Capture the cell that displays the provided text and extract its [x, y] central coordinate. 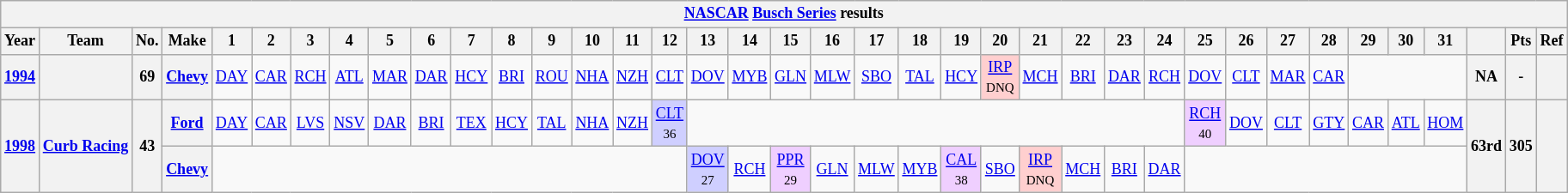
2 [271, 41]
ROU [552, 77]
20 [1000, 41]
27 [1288, 41]
Make [187, 41]
69 [148, 77]
3 [310, 41]
63rd [1487, 146]
8 [512, 41]
7 [471, 41]
10 [592, 41]
5 [390, 41]
CAL38 [961, 169]
29 [1369, 41]
305 [1521, 146]
17 [877, 41]
NASCAR Busch Series results [784, 14]
21 [1040, 41]
30 [1406, 41]
28 [1329, 41]
43 [148, 146]
TEX [471, 124]
Ford [187, 124]
Curb Racing [85, 146]
HOM [1446, 124]
6 [432, 41]
PPR29 [791, 169]
CLT36 [669, 124]
16 [832, 41]
- [1521, 77]
26 [1246, 41]
GTY [1329, 124]
15 [791, 41]
11 [633, 41]
12 [669, 41]
13 [707, 41]
Year [21, 41]
22 [1083, 41]
DOV27 [707, 169]
Ref [1552, 41]
14 [750, 41]
LVS [310, 124]
NSV [349, 124]
25 [1205, 41]
No. [148, 41]
18 [920, 41]
1994 [21, 77]
Team [85, 41]
4 [349, 41]
Pts [1521, 41]
NA [1487, 77]
RCH40 [1205, 124]
1998 [21, 146]
23 [1124, 41]
24 [1164, 41]
1 [231, 41]
31 [1446, 41]
19 [961, 41]
9 [552, 41]
